Return (X, Y) of the center of cell containing provided text 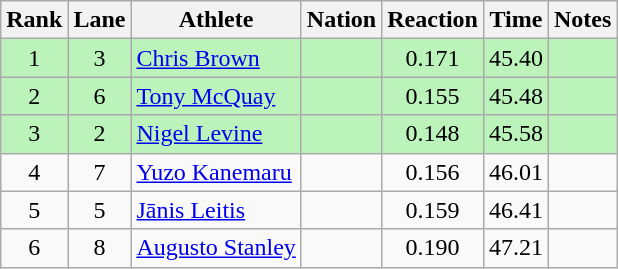
Tony McQuay (216, 96)
0.171 (433, 58)
0.156 (433, 172)
45.48 (516, 96)
45.40 (516, 58)
7 (100, 172)
Augusto Stanley (216, 248)
46.01 (516, 172)
Yuzo Kanemaru (216, 172)
Notes (583, 20)
Chris Brown (216, 58)
0.159 (433, 210)
Lane (100, 20)
46.41 (516, 210)
8 (100, 248)
1 (34, 58)
0.190 (433, 248)
Nation (341, 20)
Time (516, 20)
0.155 (433, 96)
Nigel Levine (216, 134)
45.58 (516, 134)
Rank (34, 20)
47.21 (516, 248)
Reaction (433, 20)
4 (34, 172)
0.148 (433, 134)
Athlete (216, 20)
Jānis Leitis (216, 210)
